Pinpoint the cell where the given text exists, returning its (X, Y) midpoint coordinate. 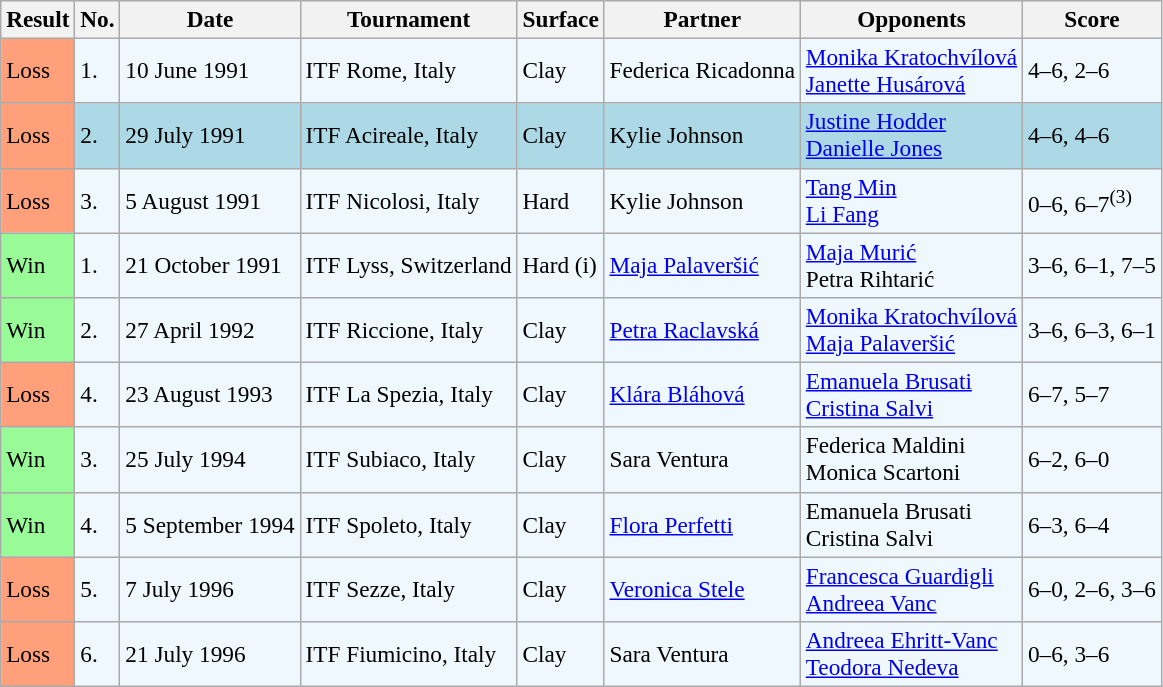
Date (210, 19)
21 October 1991 (210, 264)
0–6, 3–6 (1092, 654)
3–6, 6–3, 6–1 (1092, 330)
Federica Ricadonna (702, 70)
ITF Nicolosi, Italy (408, 200)
Andreea Ehritt-Vanc Teodora Nedeva (911, 654)
No. (98, 19)
4–6, 2–6 (1092, 70)
Score (1092, 19)
Klára Bláhová (702, 394)
3–6, 6–1, 7–5 (1092, 264)
Petra Raclavská (702, 330)
10 June 1991 (210, 70)
5 September 1994 (210, 524)
29 July 1991 (210, 136)
4–6, 4–6 (1092, 136)
27 April 1992 (210, 330)
Result (38, 19)
Justine Hodder Danielle Jones (911, 136)
ITF Fiumicino, Italy (408, 654)
Maja Palaveršić (702, 264)
23 August 1993 (210, 394)
Monika Kratochvílová Maja Palaveršić (911, 330)
5 August 1991 (210, 200)
0–6, 6–7(3) (1092, 200)
6–0, 2–6, 3–6 (1092, 588)
Maja Murić Petra Rihtarić (911, 264)
5. (98, 588)
ITF Acireale, Italy (408, 136)
Monika Kratochvílová Janette Husárová (911, 70)
Flora Perfetti (702, 524)
6–7, 5–7 (1092, 394)
Hard (560, 200)
Tournament (408, 19)
25 July 1994 (210, 460)
ITF Riccione, Italy (408, 330)
ITF Spoleto, Italy (408, 524)
Partner (702, 19)
ITF Subiaco, Italy (408, 460)
Veronica Stele (702, 588)
ITF Rome, Italy (408, 70)
7 July 1996 (210, 588)
ITF Sezze, Italy (408, 588)
21 July 1996 (210, 654)
Hard (i) (560, 264)
6. (98, 654)
6–2, 6–0 (1092, 460)
Francesca Guardigli Andreea Vanc (911, 588)
ITF La Spezia, Italy (408, 394)
Tang Min Li Fang (911, 200)
Federica Maldini Monica Scartoni (911, 460)
Opponents (911, 19)
6–3, 6–4 (1092, 524)
Surface (560, 19)
ITF Lyss, Switzerland (408, 264)
